Provide the [X, Y] coordinate of the cell's center where the given text is located.  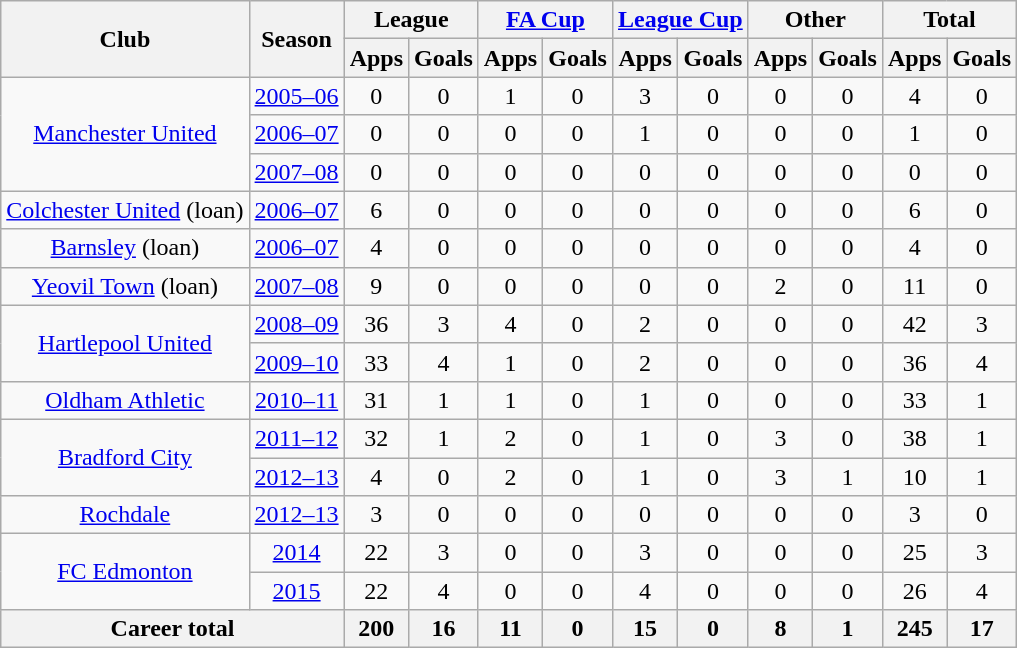
31 [376, 400]
200 [376, 629]
Colchester United (loan) [125, 210]
15 [644, 629]
FA Cup [545, 20]
Oldham Athletic [125, 400]
8 [780, 629]
2015 [296, 591]
Hartlepool United [125, 343]
2010–11 [296, 400]
Manchester United [125, 134]
245 [914, 629]
16 [444, 629]
2014 [296, 553]
2008–09 [296, 324]
Yeovil Town (loan) [125, 286]
17 [982, 629]
42 [914, 324]
25 [914, 553]
Rochdale [125, 515]
2009–10 [296, 362]
Club [125, 39]
League [411, 20]
Career total [172, 629]
Barnsley (loan) [125, 248]
32 [376, 438]
10 [914, 477]
Other [815, 20]
2005–06 [296, 96]
Season [296, 39]
League Cup [680, 20]
2011–12 [296, 438]
Bradford City [125, 457]
26 [914, 591]
FC Edmonton [125, 572]
38 [914, 438]
Total [949, 20]
9 [376, 286]
